Identify which cell holds the provided text, then report its [X, Y] central coordinate. 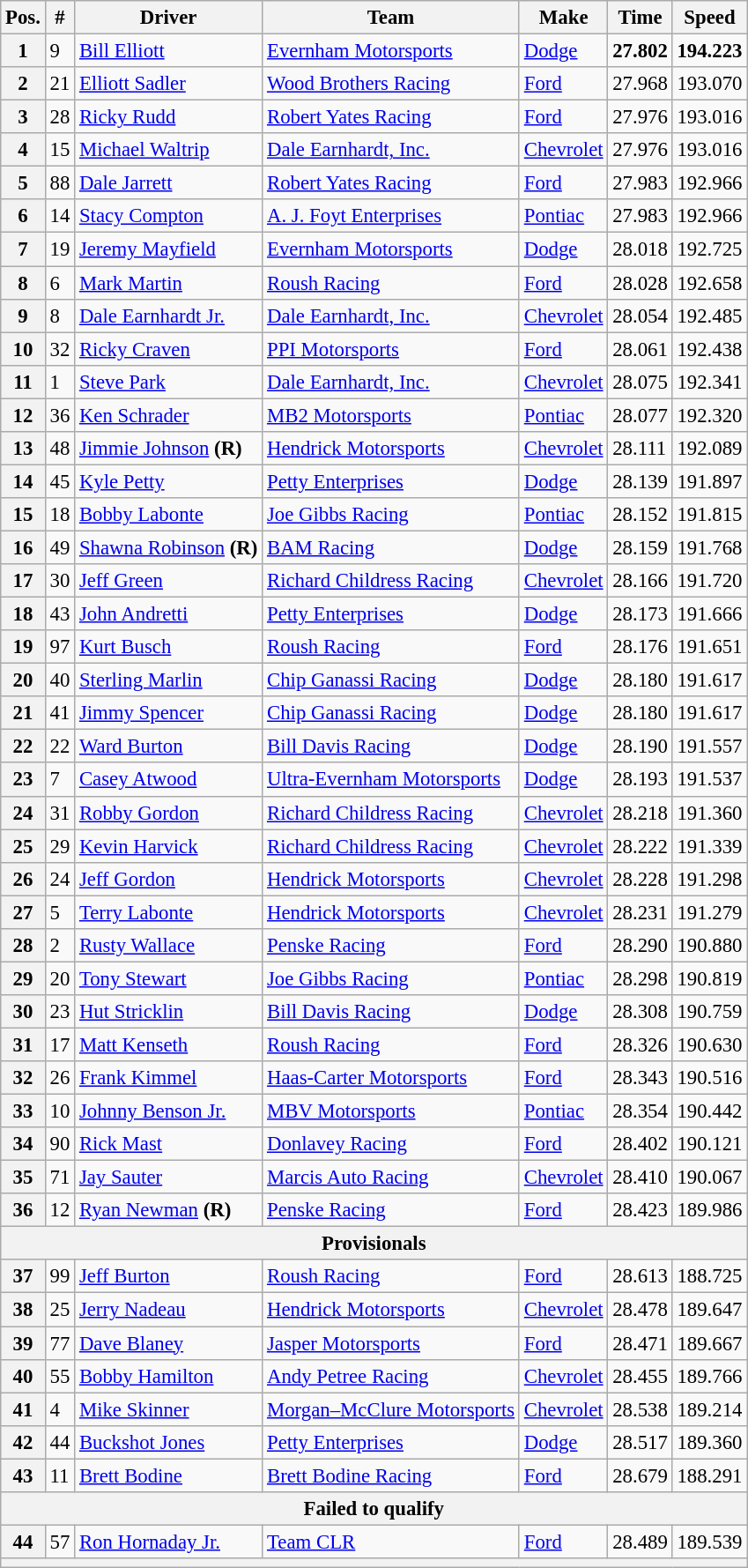
34 [23, 1144]
28.166 [640, 581]
191.557 [710, 747]
191.815 [710, 515]
71 [60, 1178]
28.471 [640, 1343]
Kurt Busch [169, 647]
Speed [710, 18]
193.070 [710, 84]
45 [60, 481]
28.028 [640, 283]
90 [60, 1144]
A. J. Foyt Enterprises [391, 216]
28.190 [640, 747]
33 [23, 1111]
28.077 [640, 415]
191.298 [710, 879]
Morgan–McClure Motorsports [391, 1409]
28.298 [640, 978]
28.075 [640, 382]
Bobby Hamilton [169, 1376]
191.537 [710, 780]
191.360 [710, 813]
Rick Mast [169, 1144]
Robby Gordon [169, 813]
13 [23, 449]
Bobby Labonte [169, 515]
Dave Blaney [169, 1343]
Rusty Wallace [169, 946]
188.725 [710, 1277]
Johnny Benson Jr. [169, 1111]
28.228 [640, 879]
28.455 [640, 1376]
Ryan Newman (R) [169, 1210]
192.485 [710, 316]
191.897 [710, 481]
Matt Kenseth [169, 1044]
Ricky Craven [169, 349]
Mark Martin [169, 283]
16 [23, 547]
Kyle Petty [169, 481]
190.630 [710, 1044]
Ricky Rudd [169, 117]
191.666 [710, 614]
192.438 [710, 349]
88 [60, 183]
Casey Atwood [169, 780]
189.647 [710, 1310]
27 [23, 912]
Shawna Robinson (R) [169, 547]
28.290 [640, 946]
188.291 [710, 1475]
28.354 [640, 1111]
Steve Park [169, 382]
Kevin Harvick [169, 846]
42 [23, 1442]
Pos. [23, 18]
Team CLR [391, 1542]
Donlavey Racing [391, 1144]
192.320 [710, 415]
190.442 [710, 1111]
Jimmy Spencer [169, 713]
192.725 [710, 249]
Provisionals [374, 1244]
28.139 [640, 481]
Wood Brothers Racing [391, 84]
Team [391, 18]
28.423 [640, 1210]
189.766 [710, 1376]
Mike Skinner [169, 1409]
Dale Earnhardt Jr. [169, 316]
Frank Kimmel [169, 1078]
# [60, 18]
Driver [169, 18]
Failed to qualify [374, 1509]
190.759 [710, 1012]
37 [23, 1277]
28.159 [640, 547]
192.341 [710, 382]
Ken Schrader [169, 415]
28.173 [640, 614]
191.651 [710, 647]
28.218 [640, 813]
3 [23, 117]
28.613 [640, 1277]
MBV Motorsports [391, 1111]
191.279 [710, 912]
28.054 [640, 316]
John Andretti [169, 614]
Ultra-Evernham Motorsports [391, 780]
Terry Labonte [169, 912]
28.222 [640, 846]
Jeff Gordon [169, 879]
35 [23, 1178]
27.802 [640, 51]
191.720 [710, 581]
MB2 Motorsports [391, 415]
Jeff Green [169, 581]
28.193 [640, 780]
77 [60, 1343]
190.516 [710, 1078]
38 [23, 1310]
Jerry Nadeau [169, 1310]
Elliott Sadler [169, 84]
191.768 [710, 547]
57 [60, 1542]
49 [60, 547]
Michael Waltrip [169, 150]
Brett Bodine Racing [391, 1475]
28.489 [640, 1542]
28.231 [640, 912]
Jeremy Mayfield [169, 249]
Jeff Burton [169, 1277]
Buckshot Jones [169, 1442]
28.111 [640, 449]
189.214 [710, 1409]
189.986 [710, 1210]
192.658 [710, 283]
190.819 [710, 978]
28.478 [640, 1310]
Time [640, 18]
28.152 [640, 515]
48 [60, 449]
PPI Motorsports [391, 349]
28.308 [640, 1012]
28.061 [640, 349]
Haas-Carter Motorsports [391, 1078]
97 [60, 647]
Bill Elliott [169, 51]
Sterling Marlin [169, 680]
Jay Sauter [169, 1178]
194.223 [710, 51]
28.018 [640, 249]
Tony Stewart [169, 978]
27.968 [640, 84]
39 [23, 1343]
189.360 [710, 1442]
28.538 [640, 1409]
28.410 [640, 1178]
Jasper Motorsports [391, 1343]
28.679 [640, 1475]
Dale Jarrett [169, 183]
55 [60, 1376]
189.667 [710, 1343]
190.121 [710, 1144]
189.539 [710, 1542]
99 [60, 1277]
Brett Bodine [169, 1475]
191.339 [710, 846]
192.089 [710, 449]
Ward Burton [169, 747]
190.067 [710, 1178]
Andy Petree Racing [391, 1376]
Marcis Auto Racing [391, 1178]
28.517 [640, 1442]
28.343 [640, 1078]
28.326 [640, 1044]
28.402 [640, 1144]
Jimmie Johnson (R) [169, 449]
Ron Hornaday Jr. [169, 1542]
190.880 [710, 946]
Make [563, 18]
Hut Stricklin [169, 1012]
Stacy Compton [169, 216]
28.176 [640, 647]
BAM Racing [391, 547]
